Capture the cell that displays the provided text and extract its (X, Y) central coordinate. 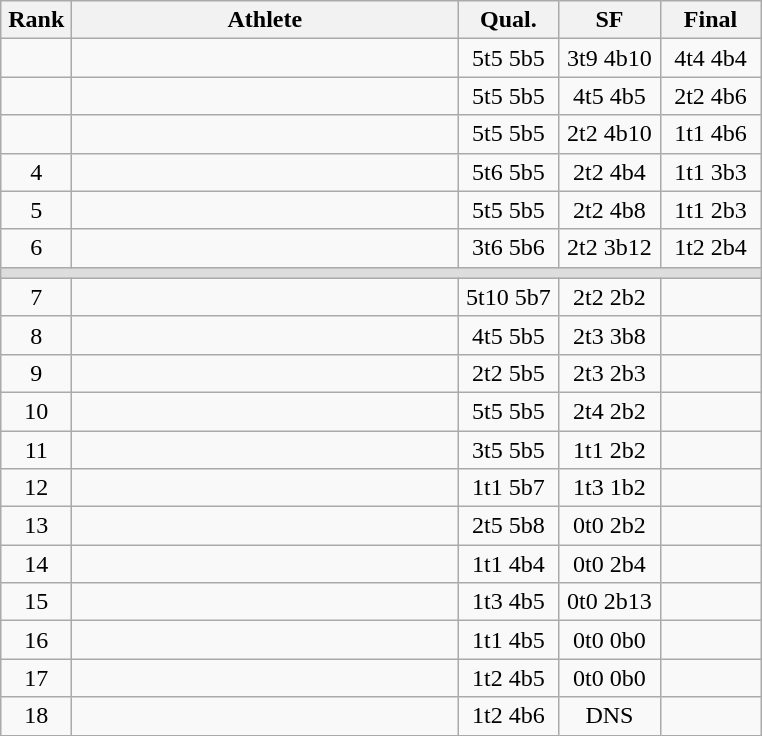
0t0 2b4 (610, 564)
18 (36, 716)
1t3 1b2 (610, 488)
0t0 2b13 (610, 602)
4t5 4b5 (610, 96)
14 (36, 564)
5 (36, 210)
4t4 4b4 (710, 58)
15 (36, 602)
2t3 2b3 (610, 373)
16 (36, 640)
1t2 4b5 (508, 678)
Athlete (265, 20)
4 (36, 172)
Qual. (508, 20)
Rank (36, 20)
3t9 4b10 (610, 58)
Final (710, 20)
9 (36, 373)
1t3 4b5 (508, 602)
2t2 3b12 (610, 248)
11 (36, 449)
2t2 4b8 (610, 210)
4t5 5b5 (508, 335)
1t2 2b4 (710, 248)
3t5 5b5 (508, 449)
5t10 5b7 (508, 297)
7 (36, 297)
2t3 3b8 (610, 335)
2t5 5b8 (508, 526)
17 (36, 678)
2t2 4b4 (610, 172)
SF (610, 20)
2t2 2b2 (610, 297)
2t2 4b6 (710, 96)
1t1 2b2 (610, 449)
1t1 4b4 (508, 564)
12 (36, 488)
DNS (610, 716)
3t6 5b6 (508, 248)
10 (36, 411)
6 (36, 248)
1t1 4b5 (508, 640)
1t2 4b6 (508, 716)
2t2 4b10 (610, 134)
1t1 2b3 (710, 210)
1t1 5b7 (508, 488)
1t1 4b6 (710, 134)
5t6 5b5 (508, 172)
13 (36, 526)
8 (36, 335)
2t4 2b2 (610, 411)
2t2 5b5 (508, 373)
0t0 2b2 (610, 526)
1t1 3b3 (710, 172)
